Provide the [X, Y] coordinate of the cell's center where the given text is located.  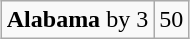
Alabama by 3 [77, 19]
50 [172, 19]
